Return the (x, y) coordinate for the center point of the cell that contains the specified text.  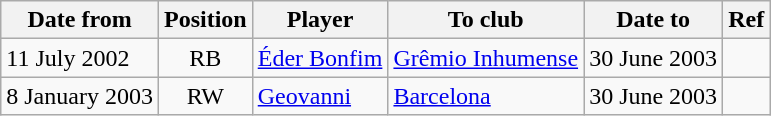
Ref (746, 20)
Player (320, 20)
11 July 2002 (80, 58)
Grêmio Inhumense (486, 58)
Date from (80, 20)
Date to (654, 20)
Geovanni (320, 96)
Position (205, 20)
8 January 2003 (80, 96)
RW (205, 96)
Éder Bonfim (320, 58)
RB (205, 58)
To club (486, 20)
Barcelona (486, 96)
